Determine the [x, y] coordinate at the center of the cell enclosing the given text.  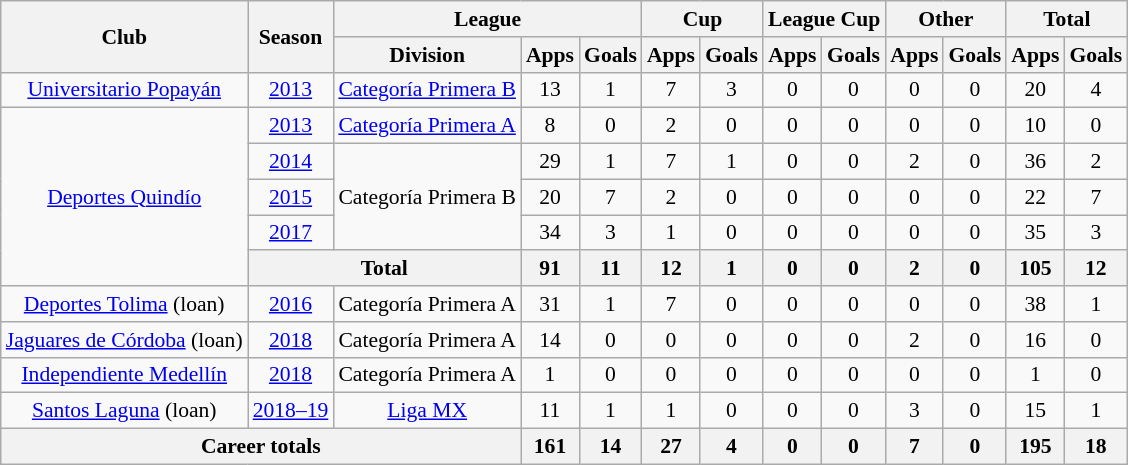
195 [1035, 447]
35 [1035, 233]
8 [550, 126]
League [488, 19]
Deportes Tolima (loan) [124, 304]
Division [427, 55]
Universitario Popayán [124, 90]
29 [550, 162]
13 [550, 90]
Liga MX [427, 411]
Jaguares de Córdoba (loan) [124, 340]
36 [1035, 162]
16 [1035, 340]
2016 [291, 304]
League Cup [824, 19]
Independiente Medellín [124, 375]
34 [550, 233]
22 [1035, 197]
105 [1035, 269]
10 [1035, 126]
Other [946, 19]
Deportes Quindío [124, 197]
91 [550, 269]
2018–19 [291, 411]
27 [671, 447]
Career totals [261, 447]
38 [1035, 304]
Club [124, 36]
31 [550, 304]
2017 [291, 233]
161 [550, 447]
2014 [291, 162]
18 [1096, 447]
15 [1035, 411]
2015 [291, 197]
Santos Laguna (loan) [124, 411]
Season [291, 36]
Cup [702, 19]
